Locate the cell with the specified text and output its [x, y] center coordinate. 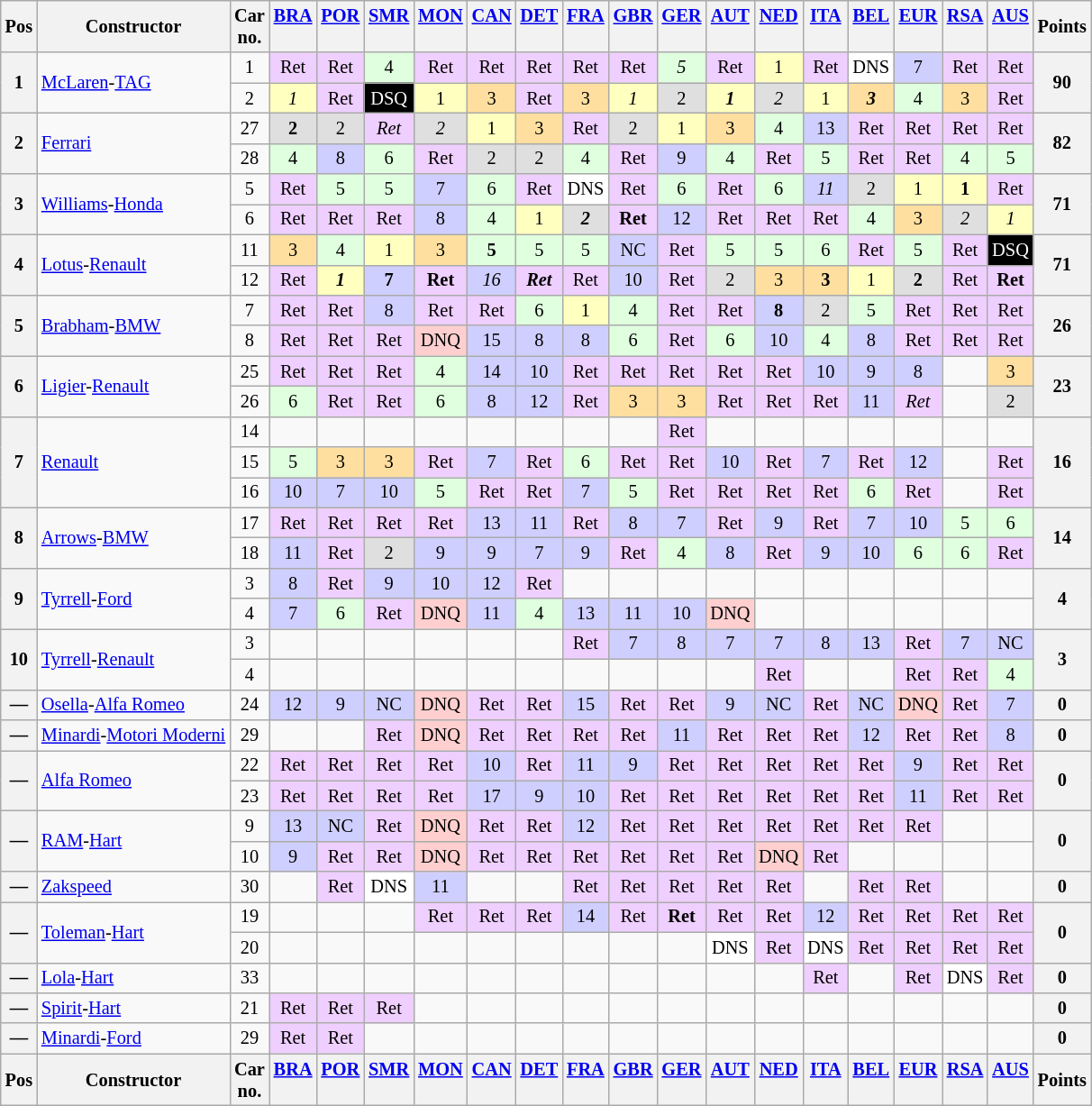
Williams-Honda [133, 204]
Tyrrell-Ford [133, 599]
Ligier-Renault [133, 386]
Tyrrell-Renault [133, 658]
24 [250, 705]
Spirit-Hart [133, 1008]
18 [250, 553]
Lotus-Renault [133, 265]
Toleman-Hart [133, 932]
28 [250, 159]
33 [250, 978]
RAM-Hart [133, 840]
McLaren-TAG [133, 83]
19 [250, 917]
Brabham-BMW [133, 324]
Zakspeed [133, 887]
27 [250, 128]
30 [250, 887]
Arrows-BMW [133, 537]
Osella-Alfa Romeo [133, 705]
Ferrari [133, 142]
90 [1062, 83]
25 [250, 371]
22 [250, 765]
Lola-Hart [133, 978]
21 [250, 1008]
20 [250, 947]
82 [1062, 142]
Alfa Romeo [133, 781]
Renault [133, 462]
Minardi-Ford [133, 1038]
Minardi-Motori Moderni [133, 735]
